Output the [x, y] coordinate of the center of the cell containing the given text.  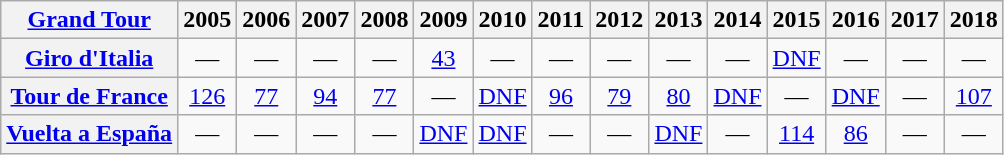
2007 [326, 20]
43 [444, 58]
2014 [738, 20]
94 [326, 96]
Tour de France [90, 96]
2016 [856, 20]
2008 [384, 20]
Vuelta a España [90, 134]
96 [561, 96]
Grand Tour [90, 20]
2012 [620, 20]
Giro d'Italia [90, 58]
2017 [914, 20]
2009 [444, 20]
2013 [678, 20]
2005 [208, 20]
80 [678, 96]
2011 [561, 20]
126 [208, 96]
86 [856, 134]
2006 [266, 20]
107 [974, 96]
114 [796, 134]
79 [620, 96]
2018 [974, 20]
2015 [796, 20]
2010 [502, 20]
